Scan for the cell matching the given text and deliver its (X, Y) coordinate at center. 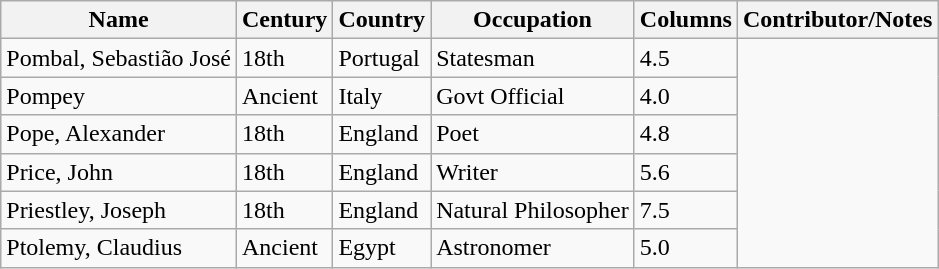
Contributor/Notes (837, 20)
Price, John (119, 172)
7.5 (686, 210)
Portugal (382, 58)
Pombal, Sebastião José (119, 58)
Pope, Alexander (119, 134)
Egypt (382, 248)
5.6 (686, 172)
Country (382, 20)
5.0 (686, 248)
4.5 (686, 58)
Italy (382, 96)
Priestley, Joseph (119, 210)
Ptolemy, Claudius (119, 248)
Century (284, 20)
Statesman (533, 58)
Writer (533, 172)
Govt Official (533, 96)
Occupation (533, 20)
4.8 (686, 134)
Name (119, 20)
Poet (533, 134)
4.0 (686, 96)
Pompey (119, 96)
Columns (686, 20)
Natural Philosopher (533, 210)
Astronomer (533, 248)
